Determine the [X, Y] coordinate at the center of the cell enclosing the given text.  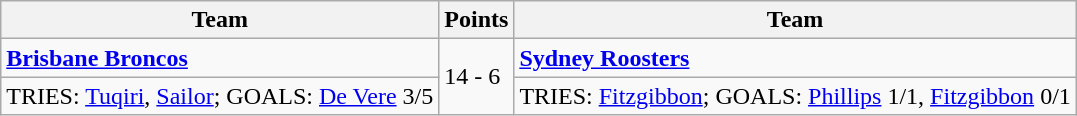
TRIES: Tuqiri, Sailor; GOALS: De Vere 3/5 [220, 96]
TRIES: Fitzgibbon; GOALS: Phillips 1/1, Fitzgibbon 0/1 [795, 96]
Points [476, 20]
Brisbane Broncos [220, 58]
Sydney Roosters [795, 58]
14 - 6 [476, 77]
